Provide the (X, Y) coordinate of the cell's center where the given text is located.  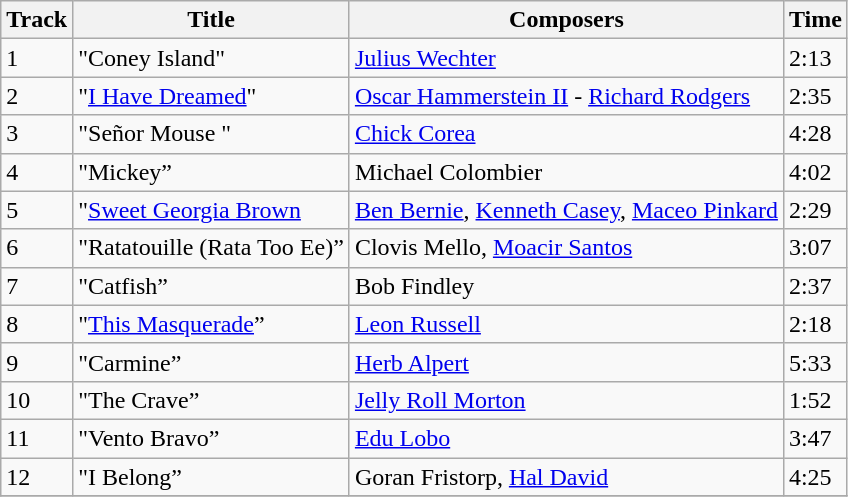
5 (37, 210)
3:47 (815, 438)
"Ratatouille (Rata Too Ee)” (212, 248)
"I Belong” (212, 477)
"Coney Island" (212, 58)
5:33 (815, 362)
4 (37, 172)
3:07 (815, 248)
"This Masquerade” (212, 324)
Bob Findley (566, 286)
Goran Fristorp, Hal David (566, 477)
Clovis Mello, Moacir Santos (566, 248)
"Señor Mouse " (212, 134)
"Mickey” (212, 172)
3 (37, 134)
Title (212, 20)
Composers (566, 20)
"Sweet Georgia Brown (212, 210)
Track (37, 20)
Edu Lobo (566, 438)
"Vento Bravo” (212, 438)
1 (37, 58)
9 (37, 362)
Time (815, 20)
8 (37, 324)
2:29 (815, 210)
6 (37, 248)
2:35 (815, 96)
Ben Bernie, Kenneth Casey, Maceo Pinkard (566, 210)
4:02 (815, 172)
Chick Corea (566, 134)
"Catfish” (212, 286)
Herb Alpert (566, 362)
2:18 (815, 324)
Leon Russell (566, 324)
Michael Colombier (566, 172)
2:37 (815, 286)
4:28 (815, 134)
"Carmine” (212, 362)
Julius Wechter (566, 58)
1:52 (815, 400)
Oscar Hammerstein II - Richard Rodgers (566, 96)
"I Have Dreamed" (212, 96)
12 (37, 477)
10 (37, 400)
2:13 (815, 58)
Jelly Roll Morton (566, 400)
2 (37, 96)
11 (37, 438)
4:25 (815, 477)
"The Crave” (212, 400)
7 (37, 286)
